Determine the [X, Y] coordinate at the center of the cell enclosing the given text.  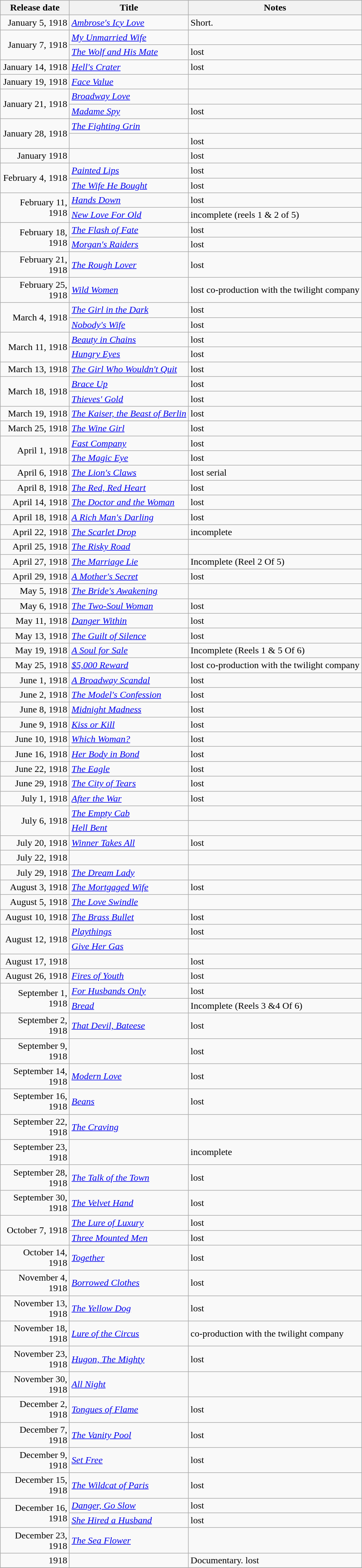
The Doctor and the Woman [129, 502]
December 15, 1918 [35, 1486]
July 20, 1918 [35, 843]
The Marriage Lie [129, 562]
The Guilt of Silence [129, 635]
Bread [129, 1006]
Fires of Youth [129, 976]
The Wife He Bought [129, 185]
The Wildcat of Paris [129, 1486]
March 13, 1918 [35, 369]
The Sea Flower [129, 1540]
September 30, 1918 [35, 1202]
Tongues of Flame [129, 1409]
The Dream Lady [129, 872]
$5,000 Reward [129, 665]
September 28, 1918 [35, 1178]
New Love For Old [129, 215]
January 14, 1918 [35, 67]
January 5, 1918 [35, 23]
Lure of the Circus [129, 1334]
April 22, 1918 [35, 532]
That Devil, Bateese [129, 1026]
The Love Swindle [129, 902]
December 23, 1918 [35, 1540]
March 4, 1918 [35, 317]
Incomplete (Reels 1 & 5 Of 6) [275, 650]
For Husbands Only [129, 991]
February 11, 1918 [35, 208]
April 8, 1918 [35, 488]
August 10, 1918 [35, 917]
Which Woman? [129, 739]
The Fighting Grin [129, 126]
The Wolf and His Mate [129, 52]
September 14, 1918 [35, 1076]
Fast Company [129, 443]
Documentary. lost [275, 1560]
November 30, 1918 [35, 1384]
Release date [35, 8]
March 11, 1918 [35, 347]
June 22, 1918 [35, 769]
The Empty Cab [129, 813]
February 4, 1918 [35, 178]
My Unmarried Wife [129, 37]
Incomplete (Reels 3 &4 Of 6) [275, 1006]
June 8, 1918 [35, 710]
July 29, 1918 [35, 872]
Incomplete (Reel 2 Of 5) [275, 562]
A Soul for Sale [129, 650]
The Velvet Hand [129, 1202]
September 23, 1918 [35, 1152]
Her Body in Bond [129, 754]
January 19, 1918 [35, 82]
Short. [275, 23]
Set Free [129, 1460]
January 7, 1918 [35, 45]
December 16, 1918 [35, 1513]
The Kaiser, the Beast of Berlin [129, 413]
A Mother's Secret [129, 576]
November 4, 1918 [35, 1283]
The City of Tears [129, 784]
The Risky Road [129, 547]
September 1, 1918 [35, 998]
July 1, 1918 [35, 798]
April 25, 1918 [35, 547]
May 5, 1918 [35, 591]
Morgan's Raiders [129, 245]
July 22, 1918 [35, 857]
The Lure of Luxury [129, 1223]
February 25, 1918 [35, 290]
August 3, 1918 [35, 887]
Thieves' Gold [129, 399]
Give Her Gas [129, 947]
The Mortgaged Wife [129, 887]
June 10, 1918 [35, 739]
June 1, 1918 [35, 680]
Borrowed Clothes [129, 1283]
September 2, 1918 [35, 1026]
September 16, 1918 [35, 1101]
April 18, 1918 [35, 517]
May 13, 1918 [35, 635]
May 11, 1918 [35, 621]
lost serial [275, 473]
April 27, 1918 [35, 562]
Hugon, The Mighty [129, 1359]
Beans [129, 1101]
June 9, 1918 [35, 724]
A Broadway Scandal [129, 680]
June 29, 1918 [35, 784]
Danger Within [129, 621]
Madame Spy [129, 111]
May 6, 1918 [35, 606]
She Hired a Husband [129, 1520]
April 14, 1918 [35, 502]
March 25, 1918 [35, 428]
April 1, 1918 [35, 450]
July 6, 1918 [35, 821]
August 26, 1918 [35, 976]
1918 [35, 1560]
March 18, 1918 [35, 391]
Ambrose's Icy Love [129, 23]
The Girl Who Wouldn't Quit [129, 369]
October 7, 1918 [35, 1230]
A Rich Man's Darling [129, 517]
November 13, 1918 [35, 1308]
The Scarlet Drop [129, 532]
Midnight Madness [129, 710]
The Eagle [129, 769]
The Talk of the Town [129, 1178]
The Rough Lover [129, 264]
June 2, 1918 [35, 695]
incomplete (reels 1 & 2 of 5) [275, 215]
Hands Down [129, 200]
April 6, 1918 [35, 473]
Beauty in Chains [129, 339]
January 28, 1918 [35, 133]
Broadway Love [129, 96]
February 18, 1918 [35, 237]
Kiss or Kill [129, 724]
February 21, 1918 [35, 264]
The Yellow Dog [129, 1308]
Danger, Go Slow [129, 1505]
May 25, 1918 [35, 665]
Three Mounted Men [129, 1238]
August 17, 1918 [35, 961]
November 18, 1918 [35, 1334]
June 16, 1918 [35, 754]
September 22, 1918 [35, 1127]
The Flash of Fate [129, 230]
Title [129, 8]
The Red, Red Heart [129, 488]
Painted Lips [129, 170]
Face Value [129, 82]
August 5, 1918 [35, 902]
Wild Women [129, 290]
The Two-Soul Woman [129, 606]
April 29, 1918 [35, 576]
Winner Takes All [129, 843]
The Vanity Pool [129, 1435]
January 21, 1918 [35, 104]
The Lion's Claws [129, 473]
The Magic Eye [129, 458]
The Brass Bullet [129, 917]
Notes [275, 8]
Brace Up [129, 384]
March 19, 1918 [35, 413]
December 7, 1918 [35, 1435]
Nobody's Wife [129, 325]
October 14, 1918 [35, 1258]
Playthings [129, 932]
Hungry Eyes [129, 354]
August 12, 1918 [35, 939]
Hell Bent [129, 828]
November 23, 1918 [35, 1359]
Hell's Crater [129, 67]
Modern Love [129, 1076]
The Bride's Awakening [129, 591]
Together [129, 1258]
co-production with the twilight company [275, 1334]
All Night [129, 1384]
September 9, 1918 [35, 1051]
The Model's Confession [129, 695]
January 1918 [35, 156]
The Craving [129, 1127]
The Wine Girl [129, 428]
May 19, 1918 [35, 650]
After the War [129, 798]
The Girl in the Dark [129, 310]
December 2, 1918 [35, 1409]
December 9, 1918 [35, 1460]
